Identify which cell holds the provided text, then report its [X, Y] central coordinate. 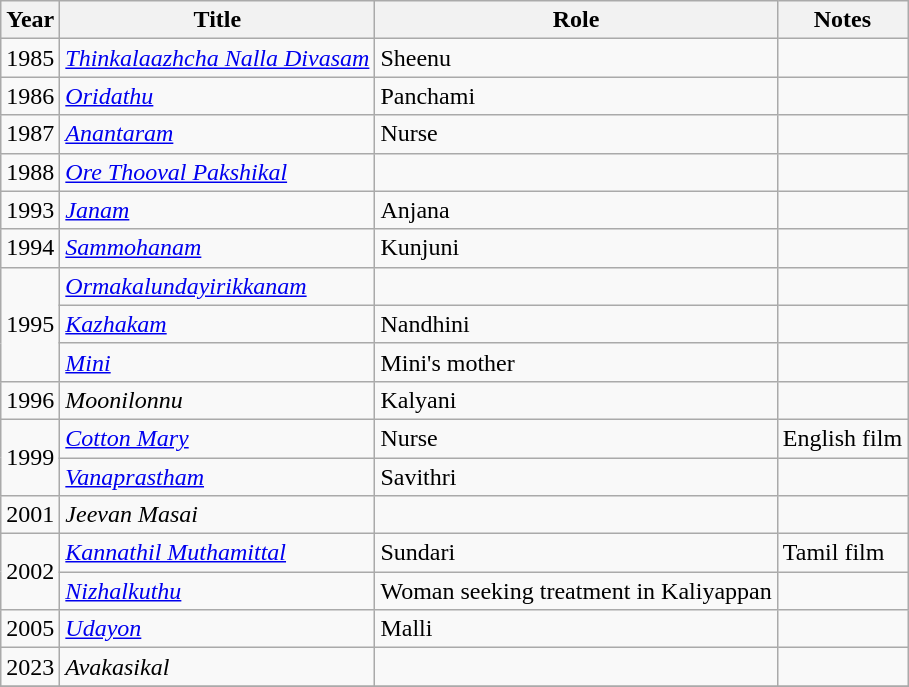
Nizhalkuthu [218, 591]
2001 [30, 515]
1995 [30, 324]
Moonilonnu [218, 400]
Mini [218, 362]
Oridathu [218, 96]
Ore Thooval Pakshikal [218, 172]
Kunjuni [576, 248]
Anjana [576, 210]
Nandhini [576, 324]
Tamil film [842, 553]
Thinkalaazhcha Nalla Divasam [218, 58]
Kazhakam [218, 324]
1996 [30, 400]
Vanaprastham [218, 477]
Sheenu [576, 58]
Mini's mother [576, 362]
Kannathil Muthamittal [218, 553]
Udayon [218, 629]
Kalyani [576, 400]
1994 [30, 248]
Woman seeking treatment in Kaliyappan [576, 591]
Avakasikal [218, 667]
Sundari [576, 553]
Janam [218, 210]
Sammohanam [218, 248]
Anantaram [218, 134]
Malli [576, 629]
Panchami [576, 96]
Savithri [576, 477]
Cotton Mary [218, 438]
English film [842, 438]
1986 [30, 96]
1993 [30, 210]
1985 [30, 58]
Ormakalundayirikkanam [218, 286]
2002 [30, 572]
1999 [30, 457]
2023 [30, 667]
2005 [30, 629]
Role [576, 20]
1987 [30, 134]
Jeevan Masai [218, 515]
Year [30, 20]
Notes [842, 20]
Title [218, 20]
1988 [30, 172]
